Locate the cell with the specified text and output its [x, y] center coordinate. 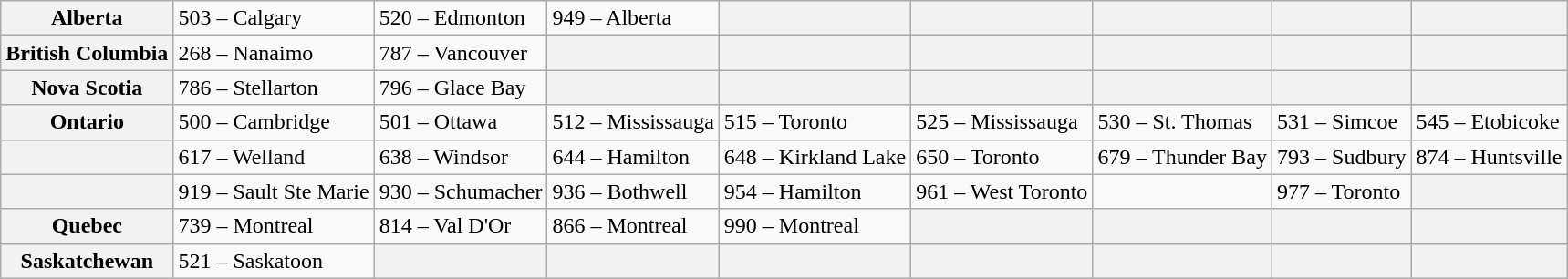
Alberta [88, 18]
521 – Saskatoon [274, 261]
617 – Welland [274, 157]
874 – Huntsville [1489, 157]
500 – Cambridge [274, 122]
814 – Val D'Or [461, 226]
644 – Hamilton [633, 157]
520 – Edmonton [461, 18]
786 – Stellarton [274, 88]
268 – Nanaimo [274, 53]
954 – Hamilton [815, 191]
650 – Toronto [1002, 157]
530 – St. Thomas [1182, 122]
British Columbia [88, 53]
638 – Windsor [461, 157]
739 – Montreal [274, 226]
919 – Sault Ste Marie [274, 191]
936 – Bothwell [633, 191]
866 – Montreal [633, 226]
512 – Mississauga [633, 122]
961 – West Toronto [1002, 191]
990 – Montreal [815, 226]
531 – Simcoe [1342, 122]
648 – Kirkland Lake [815, 157]
Quebec [88, 226]
949 – Alberta [633, 18]
Saskatchewan [88, 261]
503 – Calgary [274, 18]
679 – Thunder Bay [1182, 157]
515 – Toronto [815, 122]
930 – Schumacher [461, 191]
Nova Scotia [88, 88]
977 – Toronto [1342, 191]
525 – Mississauga [1002, 122]
793 – Sudbury [1342, 157]
Ontario [88, 122]
545 – Etobicoke [1489, 122]
501 – Ottawa [461, 122]
796 – Glace Bay [461, 88]
787 – Vancouver [461, 53]
